Return (X, Y) of the center of cell containing provided text 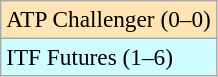
ITF Futures (1–6) (108, 57)
ATP Challenger (0–0) (108, 19)
